For the text-containing cell, return its midpoint in (x, y) coordinate format. 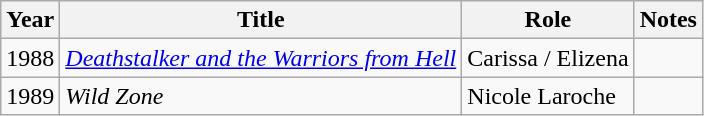
1988 (30, 58)
Role (548, 20)
Title (261, 20)
Notes (668, 20)
Carissa / Elizena (548, 58)
1989 (30, 96)
Deathstalker and the Warriors from Hell (261, 58)
Nicole Laroche (548, 96)
Wild Zone (261, 96)
Year (30, 20)
